Search for the cell housing the specified text and yield its (x, y) center coordinate. 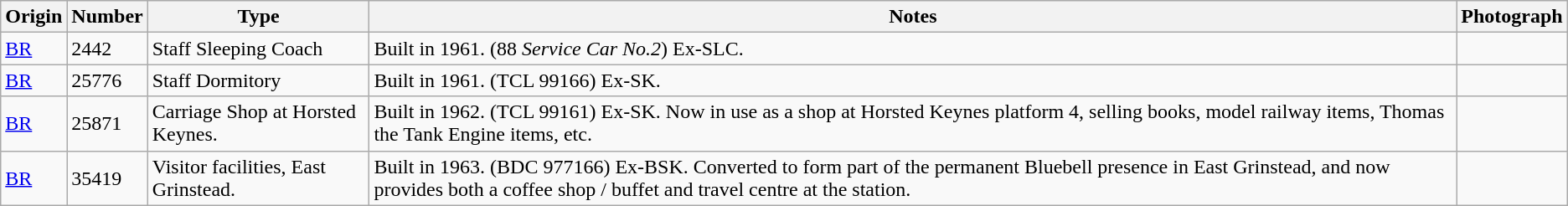
Carriage Shop at Horsted Keynes. (258, 124)
Built in 1961. (88 Service Car No.2) Ex-SLC. (913, 49)
25871 (107, 124)
35419 (107, 178)
25776 (107, 80)
2442 (107, 49)
Staff Dormitory (258, 80)
Staff Sleeping Coach (258, 49)
Visitor facilities, East Grinstead. (258, 178)
Built in 1961. (TCL 99166) Ex-SK. (913, 80)
Photograph (1512, 17)
Type (258, 17)
Notes (913, 17)
Number (107, 17)
Origin (34, 17)
